Output the (x, y) coordinate of the center of the cell containing the given text.  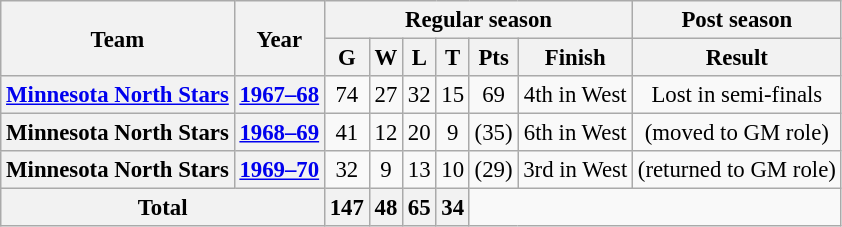
15 (452, 95)
Total (163, 208)
(moved to GM role) (738, 133)
1967–68 (279, 95)
Year (279, 38)
48 (386, 208)
(35) (494, 133)
4th in West (576, 95)
147 (346, 208)
Lost in semi-finals (738, 95)
6th in West (576, 133)
13 (420, 170)
L (420, 58)
74 (346, 95)
20 (420, 133)
69 (494, 95)
12 (386, 133)
34 (452, 208)
(29) (494, 170)
Pts (494, 58)
41 (346, 133)
1969–70 (279, 170)
Team (118, 38)
T (452, 58)
G (346, 58)
Post season (738, 20)
3rd in West (576, 170)
W (386, 58)
(returned to GM role) (738, 170)
10 (452, 170)
27 (386, 95)
Finish (576, 58)
65 (420, 208)
1968–69 (279, 133)
Result (738, 58)
Regular season (478, 20)
